Pinpoint the cell where the given text exists, returning its [x, y] midpoint coordinate. 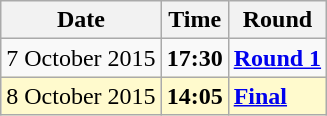
Round 1 [277, 58]
Final [277, 96]
17:30 [194, 58]
8 October 2015 [81, 96]
7 October 2015 [81, 58]
Time [194, 20]
Date [81, 20]
14:05 [194, 96]
Round [277, 20]
